Return (x, y) of the center of cell containing provided text 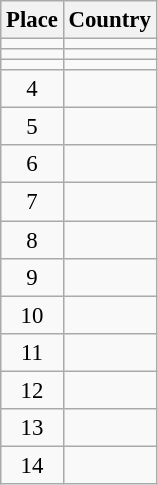
14 (32, 465)
10 (32, 315)
Place (32, 20)
4 (32, 89)
6 (32, 165)
9 (32, 277)
13 (32, 428)
11 (32, 352)
12 (32, 390)
7 (32, 202)
5 (32, 127)
Country (110, 20)
8 (32, 240)
